Determine the [X, Y] coordinate at the center of the cell enclosing the given text.  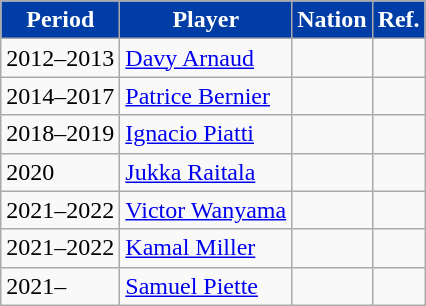
Ref. [398, 20]
2018–2019 [60, 134]
2014–2017 [60, 96]
Victor Wanyama [206, 210]
Jukka Raitala [206, 172]
Kamal Miller [206, 248]
Period [60, 20]
Samuel Piette [206, 286]
Ignacio Piatti [206, 134]
2020 [60, 172]
2021– [60, 286]
Nation [332, 20]
Player [206, 20]
2012–2013 [60, 58]
Davy Arnaud [206, 58]
Patrice Bernier [206, 96]
